Extract the [x, y] coordinate from the center of the cell holding the provided text.  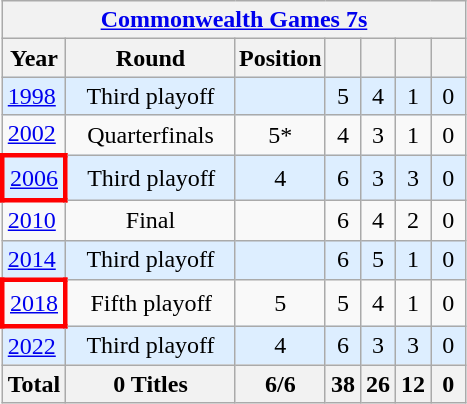
2 [414, 220]
Fifth playoff [150, 303]
2022 [34, 346]
Position [280, 58]
Commonwealth Games 7s [234, 20]
Round [150, 58]
Final [150, 220]
1998 [34, 96]
2002 [34, 135]
Quarterfinals [150, 135]
2010 [34, 220]
6/6 [280, 384]
5* [280, 135]
2014 [34, 260]
Year [34, 58]
2006 [34, 177]
0 Titles [150, 384]
2018 [34, 303]
Total [34, 384]
26 [378, 384]
12 [414, 384]
38 [342, 384]
